From the cell containing the given text, extract its center point as (x, y) coordinate. 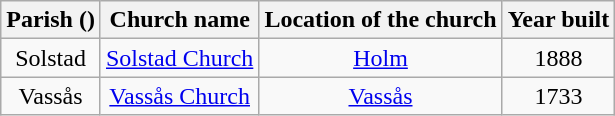
1888 (558, 58)
Solstad Church (179, 58)
1733 (558, 96)
Solstad (51, 58)
Location of the church (380, 20)
Church name (179, 20)
Vassås Church (179, 96)
Holm (380, 58)
Year built (558, 20)
Parish () (51, 20)
